Locate the cell with the specified text and output its (x, y) center coordinate. 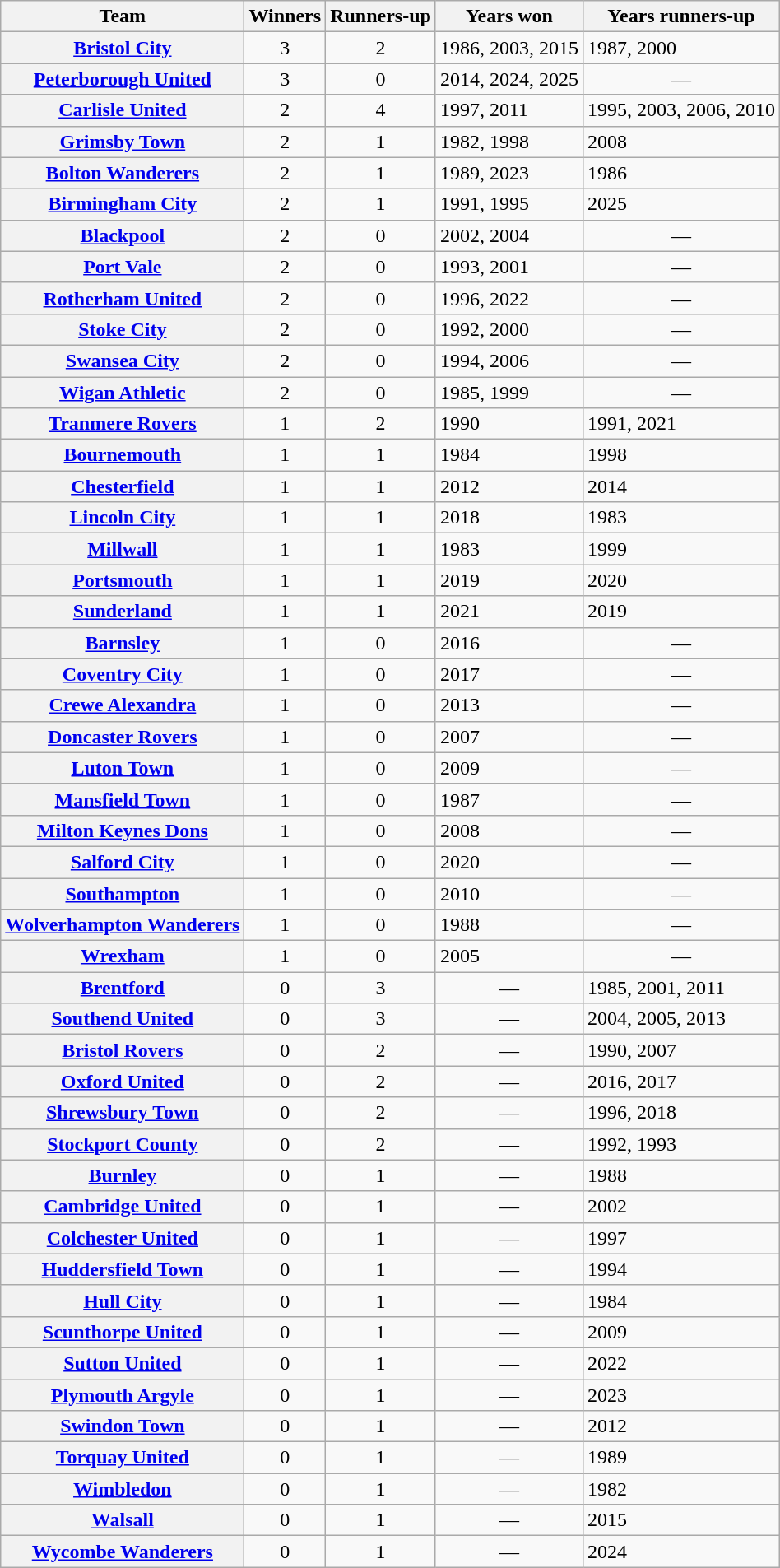
Blackpool (123, 235)
1997, 2011 (508, 110)
1991, 1995 (508, 204)
4 (381, 110)
Plymouth Argyle (123, 1395)
Hull City (123, 1300)
2015 (681, 1520)
Birmingham City (123, 204)
Walsall (123, 1520)
1989, 2023 (508, 173)
Sunderland (123, 612)
1987, 2000 (681, 48)
Runners-up (381, 16)
Southampton (123, 893)
Crewe Alexandra (123, 705)
2005 (508, 956)
Salford City (123, 862)
Southend United (123, 1019)
Wigan Athletic (123, 393)
― (508, 1426)
Portsmouth (123, 580)
2007 (508, 737)
2010 (508, 893)
Chesterfield (123, 486)
2017 (508, 674)
Wimbledon (123, 1489)
1989 (681, 1458)
2002 (681, 1207)
1997 (681, 1238)
1992, 1993 (681, 1144)
Lincoln City (123, 518)
2016, 2017 (681, 1082)
Colchester United (123, 1238)
1994, 2006 (508, 361)
2021 (508, 612)
Cambridge United (123, 1207)
Bristol Rovers (123, 1050)
Wycombe Wanderers (123, 1552)
1990, 2007 (681, 1050)
1993, 2001 (508, 267)
Milton Keynes Dons (123, 831)
Brentford (123, 988)
2023 (681, 1395)
1986 (681, 173)
2025 (681, 204)
Torquay United (123, 1458)
Millwall (123, 549)
Years runners-up (681, 16)
Stockport County (123, 1144)
1992, 2000 (508, 329)
Oxford United (123, 1082)
Tranmere Rovers (123, 424)
Grimsby Town (123, 142)
1986, 2003, 2015 (508, 48)
1998 (681, 455)
2016 (508, 643)
1999 (681, 549)
1991, 2021 (681, 424)
1985, 2001, 2011 (681, 988)
Bristol City (123, 48)
Mansfield Town (123, 799)
Sutton United (123, 1363)
Peterborough United (123, 79)
2018 (508, 518)
Shrewsbury Town (123, 1113)
2004, 2005, 2013 (681, 1019)
Years won (508, 16)
1982 (681, 1489)
Luton Town (123, 768)
1990 (508, 424)
Wrexham (123, 956)
Wolverhampton Wanderers (123, 925)
Scunthorpe United (123, 1332)
Team (123, 16)
2024 (681, 1552)
Carlisle United (123, 110)
Port Vale (123, 267)
1994 (681, 1269)
1982, 1998 (508, 142)
2014, 2024, 2025 (508, 79)
2013 (508, 705)
1987 (508, 799)
Rotherham United (123, 298)
Bournemouth (123, 455)
Swindon Town (123, 1426)
1996, 2022 (508, 298)
Doncaster Rovers (123, 737)
2014 (681, 486)
Coventry City (123, 674)
Burnley (123, 1175)
2022 (681, 1363)
Barnsley (123, 643)
Huddersfield Town (123, 1269)
1995, 2003, 2006, 2010 (681, 110)
2002, 2004 (508, 235)
Swansea City (123, 361)
Bolton Wanderers (123, 173)
Winners (285, 16)
1996, 2018 (681, 1113)
1985, 1999 (508, 393)
Stoke City (123, 329)
